Detect which cell encompasses the target text, then output its [X, Y] center coordinate. 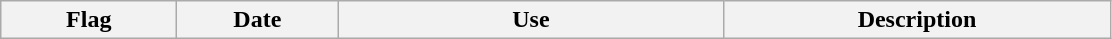
Flag [89, 20]
Date [258, 20]
Use [531, 20]
Description [917, 20]
